Find where the given text appears and provide that cell's center as [x, y] coordinate. 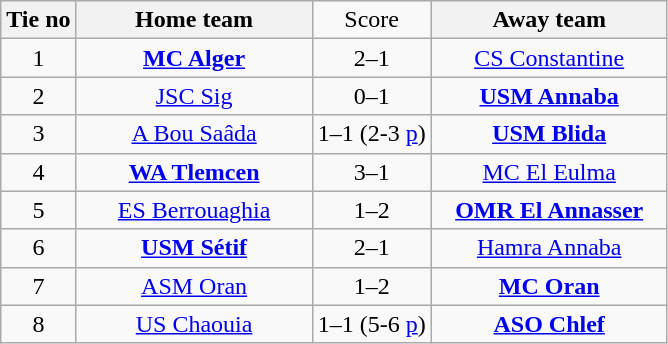
CS Constantine [549, 58]
A Bou Saâda [194, 134]
Score [372, 20]
USM Sétif [194, 248]
1–1 (2-3 p) [372, 134]
2 [38, 96]
ES Berrouaghia [194, 210]
6 [38, 248]
OMR El Annasser [549, 210]
1 [38, 58]
MC Oran [549, 286]
WA Tlemcen [194, 172]
USM Annaba [549, 96]
Away team [549, 20]
4 [38, 172]
JSC Sig [194, 96]
Tie no [38, 20]
ASO Chlef [549, 324]
Home team [194, 20]
US Chaouia [194, 324]
5 [38, 210]
8 [38, 324]
1–1 (5-6 p) [372, 324]
0–1 [372, 96]
Hamra Annaba [549, 248]
3–1 [372, 172]
MC Alger [194, 58]
USM Blida [549, 134]
3 [38, 134]
7 [38, 286]
MC El Eulma [549, 172]
ASM Oran [194, 286]
